Identify which cell holds the provided text, then report its [x, y] central coordinate. 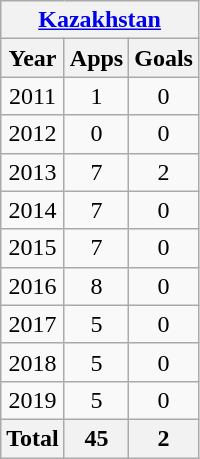
2012 [33, 134]
2017 [33, 324]
Kazakhstan [100, 20]
Total [33, 438]
2018 [33, 362]
2019 [33, 400]
8 [96, 286]
2011 [33, 96]
45 [96, 438]
2015 [33, 248]
Apps [96, 58]
1 [96, 96]
2014 [33, 210]
2013 [33, 172]
Goals [164, 58]
Year [33, 58]
2016 [33, 286]
